Locate the cell with the specified text and output its [x, y] center coordinate. 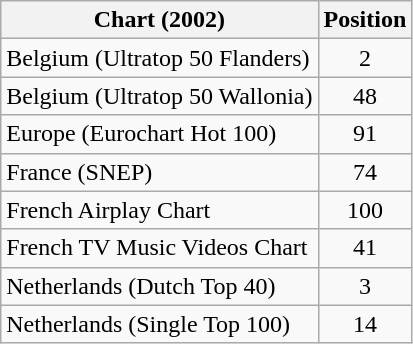
Belgium (Ultratop 50 Wallonia) [160, 96]
41 [365, 248]
2 [365, 58]
France (SNEP) [160, 172]
91 [365, 134]
100 [365, 210]
French Airplay Chart [160, 210]
14 [365, 324]
Netherlands (Single Top 100) [160, 324]
Netherlands (Dutch Top 40) [160, 286]
Belgium (Ultratop 50 Flanders) [160, 58]
74 [365, 172]
Chart (2002) [160, 20]
French TV Music Videos Chart [160, 248]
3 [365, 286]
Position [365, 20]
48 [365, 96]
Europe (Eurochart Hot 100) [160, 134]
